Return the [x, y] coordinate for the center point of the cell that contains the specified text.  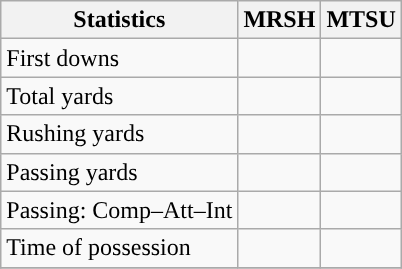
Passing yards [120, 172]
Time of possession [120, 248]
MRSH [280, 20]
Total yards [120, 96]
MTSU [361, 20]
Rushing yards [120, 134]
Passing: Comp–Att–Int [120, 210]
First downs [120, 58]
Statistics [120, 20]
